Search for the cell housing the specified text and yield its (x, y) center coordinate. 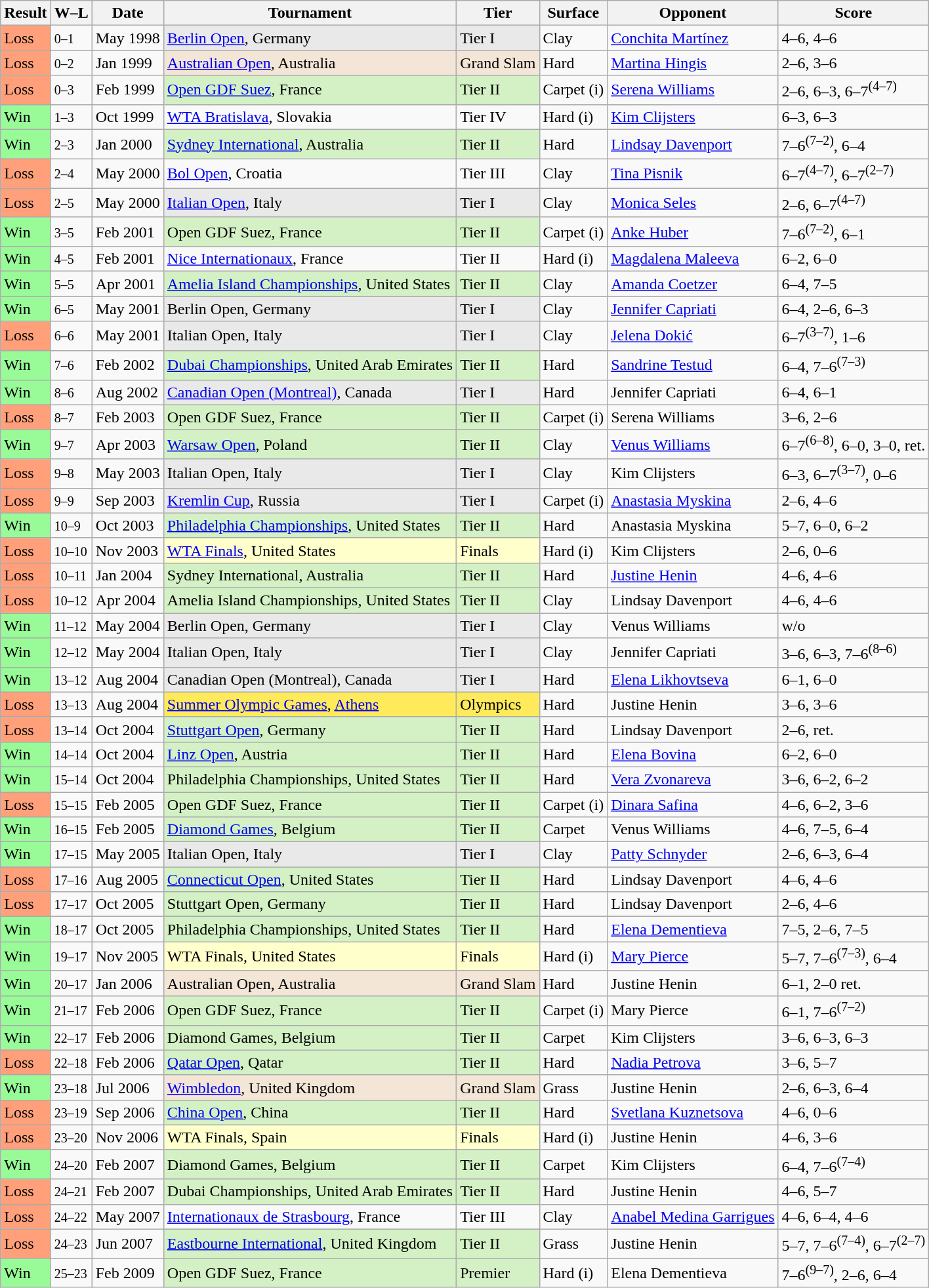
3–6, 6–2, 6–2 (854, 779)
5–7, 7–6(7–4), 6–7(2–7) (854, 1243)
7–6 (71, 366)
Apr 2004 (127, 601)
May 1998 (127, 38)
4–6, 6–4, 4–6 (854, 1217)
Jelena Dokić (693, 336)
Tier (498, 13)
Olympics (498, 704)
17–17 (71, 904)
Dinara Safina (693, 805)
4–6, 6–2, 3–6 (854, 805)
Aug 2005 (127, 879)
3–6, 2–6 (854, 417)
6–7(6–8), 6–0, 3–0, ret. (854, 445)
Linz Open, Austria (310, 754)
Aug 2002 (127, 392)
2–6, 0–6 (854, 550)
Amanda Coetzer (693, 284)
23–20 (71, 1137)
Jan 2000 (127, 144)
10–9 (71, 525)
7–6(9–7), 2–6, 6–4 (854, 1274)
4–6, 7–5, 6–4 (854, 830)
Apr 2003 (127, 445)
W–L (71, 13)
10–12 (71, 601)
4–6, 5–7 (854, 1192)
6–4, 2–6, 6–3 (854, 309)
12–12 (71, 653)
Jan 2004 (127, 575)
May 2007 (127, 1217)
Score (854, 13)
Svetlana Kuznetsova (693, 1112)
24–23 (71, 1243)
Anke Huber (693, 232)
Wimbledon, United Kingdom (310, 1087)
Magdalena Maleeva (693, 259)
May 2003 (127, 473)
24–20 (71, 1165)
Conchita Martínez (693, 38)
17–15 (71, 855)
Tier IV (498, 117)
Monica Seles (693, 203)
11–12 (71, 626)
6–1, 7–6(7–2) (854, 1011)
6–3, 6–3 (854, 117)
7–5, 2–6, 7–5 (854, 929)
Nadia Petrova (693, 1062)
24–22 (71, 1217)
Martina Hingis (693, 63)
24–21 (71, 1192)
2–6, 6–3, 6–7(4–7) (854, 91)
Summer Olympic Games, Athens (310, 704)
10–10 (71, 550)
Patty Schnyder (693, 855)
19–17 (71, 956)
6–4, 6–1 (854, 392)
13–13 (71, 704)
0–3 (71, 91)
8–6 (71, 392)
6–3, 6–7(3–7), 0–6 (854, 473)
10–11 (71, 575)
3–6, 5–7 (854, 1062)
15–14 (71, 779)
3–5 (71, 232)
4–6, 0–6 (854, 1112)
0–2 (71, 63)
Jun 2007 (127, 1243)
Premier (498, 1274)
22–17 (71, 1037)
7–6(7–2), 6–1 (854, 232)
15–15 (71, 805)
6–5 (71, 309)
18–17 (71, 929)
Jan 1999 (127, 63)
2–6, 6–7(4–7) (854, 203)
Bol Open, Croatia (310, 173)
6–6 (71, 336)
WTA Finals, Spain (310, 1137)
6–1, 6–0 (854, 679)
Opponent (693, 13)
6–7(3–7), 1–6 (854, 336)
Result (26, 13)
6–4, 7–6(7–4) (854, 1165)
16–15 (71, 830)
WTA Bratislava, Slovakia (310, 117)
5–5 (71, 284)
13–12 (71, 679)
5–7, 6–0, 6–2 (854, 525)
Jul 2006 (127, 1087)
6–4, 7–5 (854, 284)
9–9 (71, 500)
Qatar Open, Qatar (310, 1062)
6–4, 7–6(7–3) (854, 366)
Oct 2003 (127, 525)
6–7(4–7), 6–7(2–7) (854, 173)
3–6, 6–3, 7–6(8–6) (854, 653)
Nov 2005 (127, 956)
23–19 (71, 1112)
Nice Internationaux, France (310, 259)
25–23 (71, 1274)
0–1 (71, 38)
4–6, 3–6 (854, 1137)
Feb 1999 (127, 91)
Elena Likhovtseva (693, 679)
China Open, China (310, 1112)
Jan 2006 (127, 983)
Warsaw Open, Poland (310, 445)
6–1, 2–0 ret. (854, 983)
9–8 (71, 473)
23–18 (71, 1087)
Kremlin Cup, Russia (310, 500)
Anabel Medina Garrigues (693, 1217)
Surface (573, 13)
Elena Bovina (693, 754)
Date (127, 13)
Feb 2002 (127, 366)
22–18 (71, 1062)
17–16 (71, 879)
1–3 (71, 117)
Vera Zvonareva (693, 779)
Tournament (310, 13)
2–5 (71, 203)
3–6, 6–3, 6–3 (854, 1037)
Internationaux de Strasbourg, France (310, 1217)
Feb 2003 (127, 417)
Oct 1999 (127, 117)
4–5 (71, 259)
Eastbourne International, United Kingdom (310, 1243)
Nov 2006 (127, 1137)
13–14 (71, 729)
Sep 2006 (127, 1112)
Tina Pisnik (693, 173)
Sep 2003 (127, 500)
5–7, 7–6(7–3), 6–4 (854, 956)
Feb 2009 (127, 1274)
w/o (854, 626)
May 2005 (127, 855)
7–6(7–2), 6–4 (854, 144)
Apr 2001 (127, 284)
2–4 (71, 173)
20–17 (71, 983)
3–6, 3–6 (854, 704)
21–17 (71, 1011)
2–3 (71, 144)
Connecticut Open, United States (310, 879)
14–14 (71, 754)
9–7 (71, 445)
2–6, 3–6 (854, 63)
2–6, ret. (854, 729)
8–7 (71, 417)
Sandrine Testud (693, 366)
Nov 2003 (127, 550)
